Scan for the cell matching the given text and deliver its [X, Y] coordinate at center. 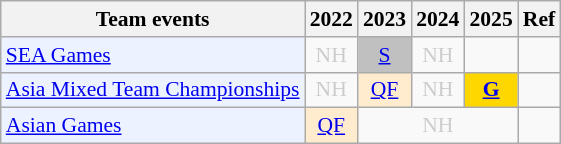
G [490, 90]
2022 [332, 19]
2023 [384, 19]
2025 [490, 19]
SEA Games [153, 55]
Asia Mixed Team Championships [153, 90]
Team events [153, 19]
S [384, 55]
Asian Games [153, 126]
2024 [438, 19]
Ref [539, 19]
